Return [X, Y] of the center of cell containing provided text 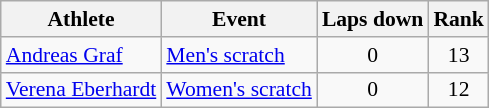
Andreas Graf [82, 55]
Men's scratch [239, 55]
Verena Eberhardt [82, 90]
Laps down [373, 19]
Athlete [82, 19]
13 [458, 55]
Rank [458, 19]
Event [239, 19]
Women's scratch [239, 90]
12 [458, 90]
